Determine the [x, y] coordinate at the center of the cell enclosing the given text.  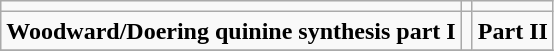
Part II [512, 31]
Woodward/Doering quinine synthesis part I [231, 31]
